Return the (X, Y) coordinate for the center point of the cell that contains the specified text.  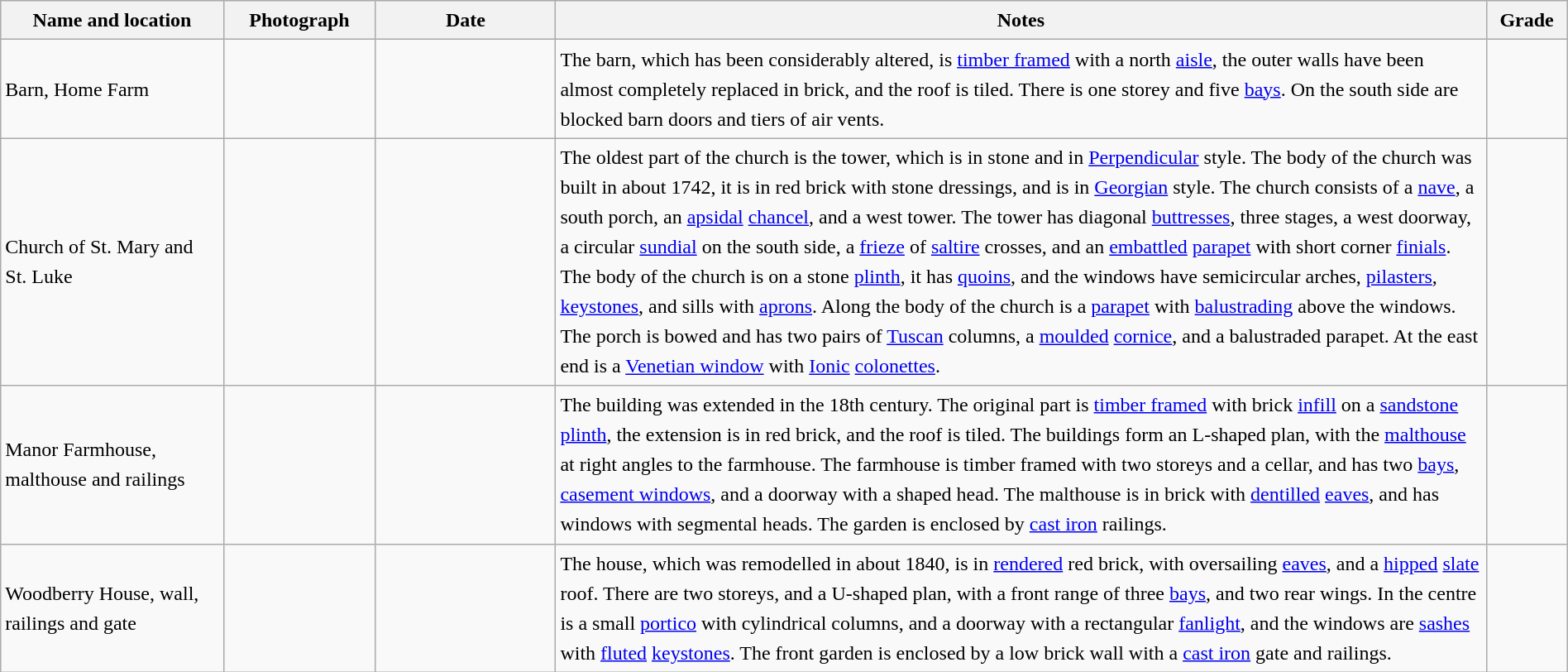
Woodberry House, wall, railings and gate (112, 607)
Grade (1527, 20)
Notes (1021, 20)
Barn, Home Farm (112, 89)
Photograph (299, 20)
Date (466, 20)
Church of St. Mary and St. Luke (112, 262)
Name and location (112, 20)
Manor Farmhouse, malthouse and railings (112, 465)
